Identify which cell holds the provided text, then report its [X, Y] central coordinate. 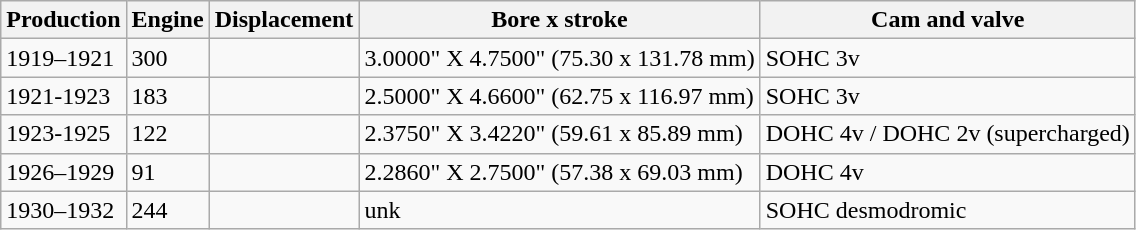
SOHC desmodromic [948, 210]
Cam and valve [948, 20]
1923-1925 [64, 134]
1930–1932 [64, 210]
183 [168, 96]
3.0000" X 4.7500" (75.30 x 131.78 mm) [560, 58]
1921-1923 [64, 96]
DOHC 4v [948, 172]
2.5000" X 4.6600" (62.75 x 116.97 mm) [560, 96]
122 [168, 134]
Production [64, 20]
Bore x stroke [560, 20]
Displacement [284, 20]
2.2860" X 2.7500" (57.38 x 69.03 mm) [560, 172]
unk [560, 210]
Engine [168, 20]
2.3750" X 3.4220" (59.61 x 85.89 mm) [560, 134]
1926–1929 [64, 172]
DOHC 4v / DOHC 2v (supercharged) [948, 134]
300 [168, 58]
244 [168, 210]
1919–1921 [64, 58]
91 [168, 172]
